Find where the given text appears and provide that cell's center as [X, Y] coordinate. 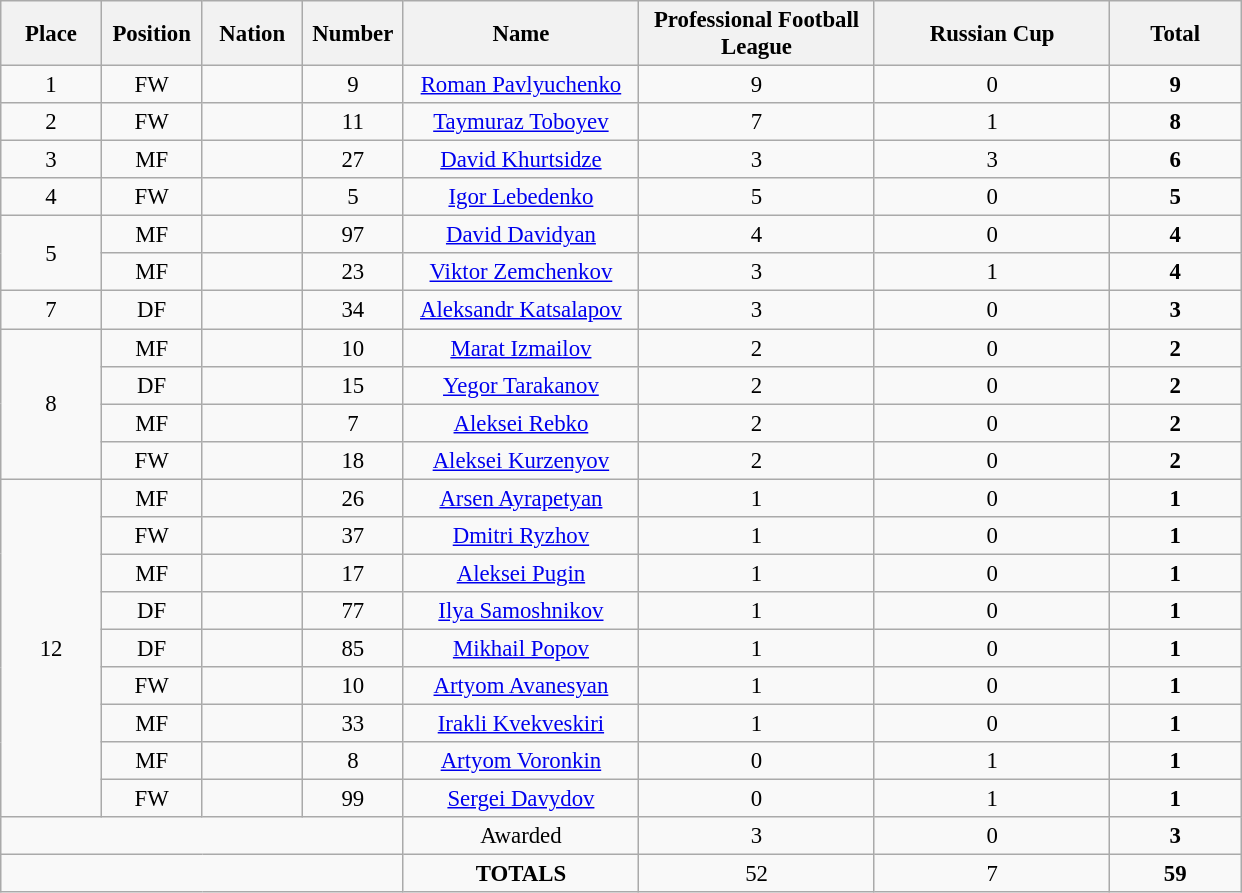
Ilya Samoshnikov [521, 611]
Position [152, 34]
Aleksei Kurzenyov [521, 460]
Artyom Avanesyan [521, 686]
Taymuraz Toboyev [521, 122]
85 [354, 648]
Viktor Zemchenkov [521, 273]
26 [354, 498]
17 [354, 573]
Number [354, 34]
Awarded [521, 836]
15 [354, 385]
Igor Lebedenko [521, 197]
99 [354, 799]
12 [52, 648]
27 [354, 160]
Arsen Ayrapetyan [521, 498]
Artyom Voronkin [521, 761]
Dmitri Ryzhov [521, 536]
Total [1176, 34]
TOTALS [521, 874]
Name [521, 34]
Sergei Davydov [521, 799]
59 [1176, 874]
Aleksei Rebko [521, 423]
6 [1176, 160]
52 [757, 874]
23 [354, 273]
Professional Football League [757, 34]
Yegor Tarakanov [521, 385]
Aleksei Pugin [521, 573]
Marat Izmailov [521, 348]
Aleksandr Katsalapov [521, 310]
11 [354, 122]
Irakli Kvekveskiri [521, 724]
34 [354, 310]
Place [52, 34]
David Davidyan [521, 235]
Mikhail Popov [521, 648]
33 [354, 724]
Nation [252, 34]
Roman Pavlyuchenko [521, 85]
Russian Cup [992, 34]
97 [354, 235]
37 [354, 536]
77 [354, 611]
18 [354, 460]
David Khurtsidze [521, 160]
